Extract the [X, Y] coordinate from the center of the cell holding the provided text.  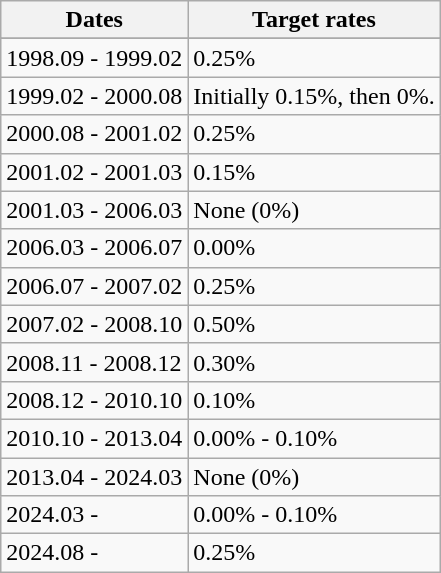
2010.10 - 2013.04 [94, 438]
2013.04 - 2024.03 [94, 477]
2008.11 - 2008.12 [94, 362]
0.10% [314, 400]
Target rates [314, 20]
1998.09 - 1999.02 [94, 58]
2001.03 - 2006.03 [94, 210]
2000.08 - 2001.02 [94, 134]
2024.03 - [94, 515]
2007.02 - 2008.10 [94, 324]
2024.08 - [94, 553]
0.15% [314, 172]
2006.07 - 2007.02 [94, 286]
2008.12 - 2010.10 [94, 400]
2006.03 - 2006.07 [94, 248]
0.00% [314, 248]
Dates [94, 20]
2001.02 - 2001.03 [94, 172]
0.50% [314, 324]
Initially 0.15%, then 0%. [314, 96]
0.30% [314, 362]
1999.02 - 2000.08 [94, 96]
